Extract the (X, Y) coordinate from the center of the cell holding the provided text.  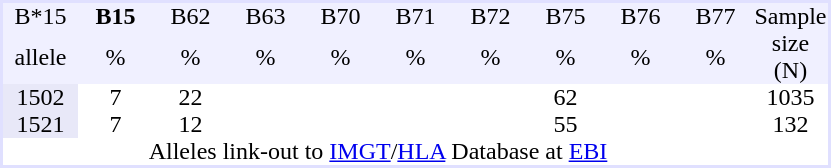
B75 (566, 16)
Alleles link-out to IMGT/HLA Database at EBI (378, 152)
1035 (790, 98)
22 (190, 98)
size (N) (790, 57)
12 (190, 124)
B15 (116, 16)
132 (790, 124)
B62 (190, 16)
1502 (40, 98)
Sample (790, 16)
B*15 (40, 16)
B71 (416, 16)
B63 (266, 16)
62 (566, 98)
1521 (40, 124)
B72 (490, 16)
B76 (640, 16)
B70 (340, 16)
B77 (716, 16)
allele (40, 57)
55 (566, 124)
